Locate the cell with the specified text and output its (x, y) center coordinate. 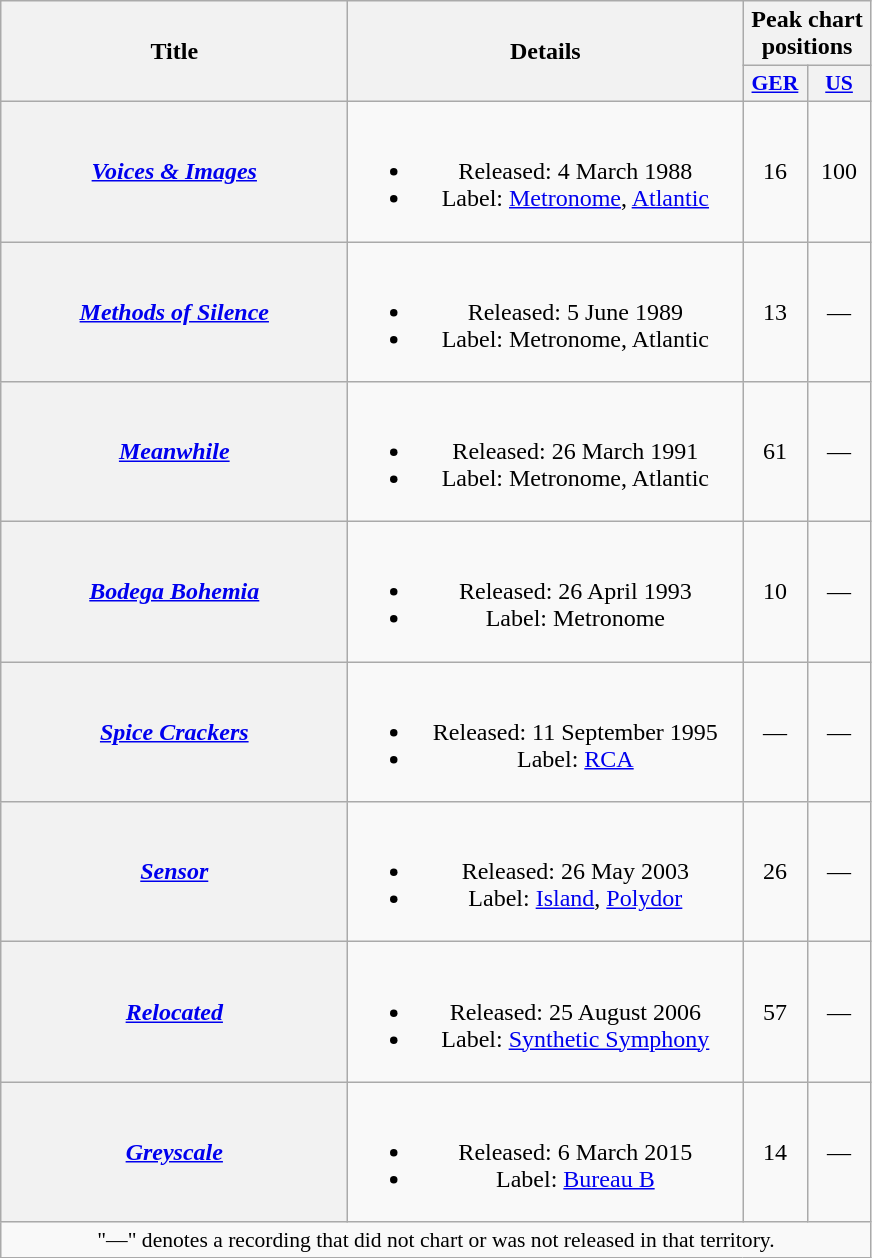
Released: 26 March 1991Label: Metronome, Atlantic (546, 452)
57 (775, 1012)
Details (546, 52)
Peak chart positions (807, 34)
Spice Crackers (174, 732)
10 (775, 592)
Relocated (174, 1012)
13 (775, 312)
Released: 26 May 2003Label: Island, Polydor (546, 872)
"—" denotes a recording that did not chart or was not released in that territory. (436, 1240)
61 (775, 452)
Released: 11 September 1995Label: RCA (546, 732)
GER (775, 84)
Released: 4 March 1988Label: Metronome, Atlantic (546, 171)
Released: 25 August 2006Label: Synthetic Symphony (546, 1012)
Voices & Images (174, 171)
16 (775, 171)
Meanwhile (174, 452)
100 (839, 171)
14 (775, 1152)
Title (174, 52)
Released: 5 June 1989Label: Metronome, Atlantic (546, 312)
Bodega Bohemia (174, 592)
Methods of Silence (174, 312)
Sensor (174, 872)
Greyscale (174, 1152)
US (839, 84)
Released: 26 April 1993Label: Metronome (546, 592)
Released: 6 March 2015Label: Bureau B (546, 1152)
26 (775, 872)
